Detect which cell encompasses the target text, then output its (x, y) center coordinate. 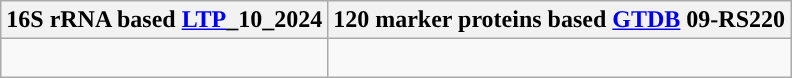
120 marker proteins based GTDB 09-RS220 (560, 20)
16S rRNA based LTP_10_2024 (164, 20)
